Determine the (x, y) coordinate at the center of the cell enclosing the given text.  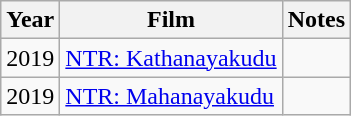
Notes (316, 20)
Year (30, 20)
Film (171, 20)
NTR: Kathanayakudu (171, 58)
NTR: Mahanayakudu (171, 96)
